Search for the cell housing the specified text and yield its (X, Y) center coordinate. 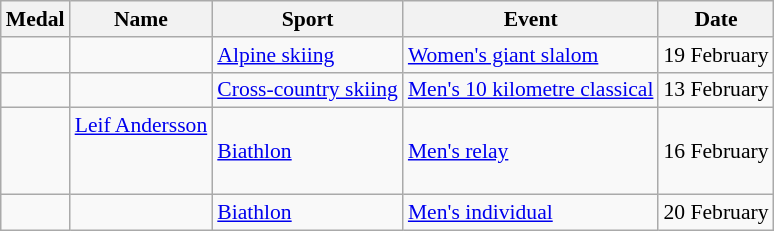
Men's 10 kilometre classical (531, 90)
Cross-country skiing (308, 90)
20 February (716, 213)
Men's individual (531, 213)
Name (142, 19)
16 February (716, 152)
Medal (36, 19)
19 February (716, 55)
13 February (716, 90)
Leif Andersson (142, 152)
Men's relay (531, 152)
Event (531, 19)
Date (716, 19)
Women's giant slalom (531, 55)
Alpine skiing (308, 55)
Sport (308, 19)
